Locate the cell with the specified text and output its (x, y) center coordinate. 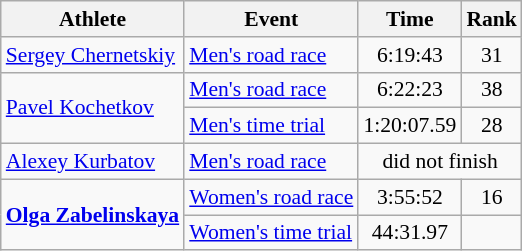
Time (410, 19)
Event (271, 19)
Pavel Kochetkov (92, 108)
6:19:43 (410, 55)
1:20:07.59 (410, 126)
28 (492, 126)
Rank (492, 19)
Men's time trial (271, 126)
31 (492, 55)
did not finish (440, 162)
Athlete (92, 19)
Women's time trial (271, 233)
Alexey Kurbatov (92, 162)
Women's road race (271, 197)
38 (492, 90)
3:55:52 (410, 197)
44:31.97 (410, 233)
Sergey Chernetskiy (92, 55)
6:22:23 (410, 90)
Olga Zabelinskaya (92, 214)
16 (492, 197)
